Identify which cell holds the provided text, then report its (x, y) central coordinate. 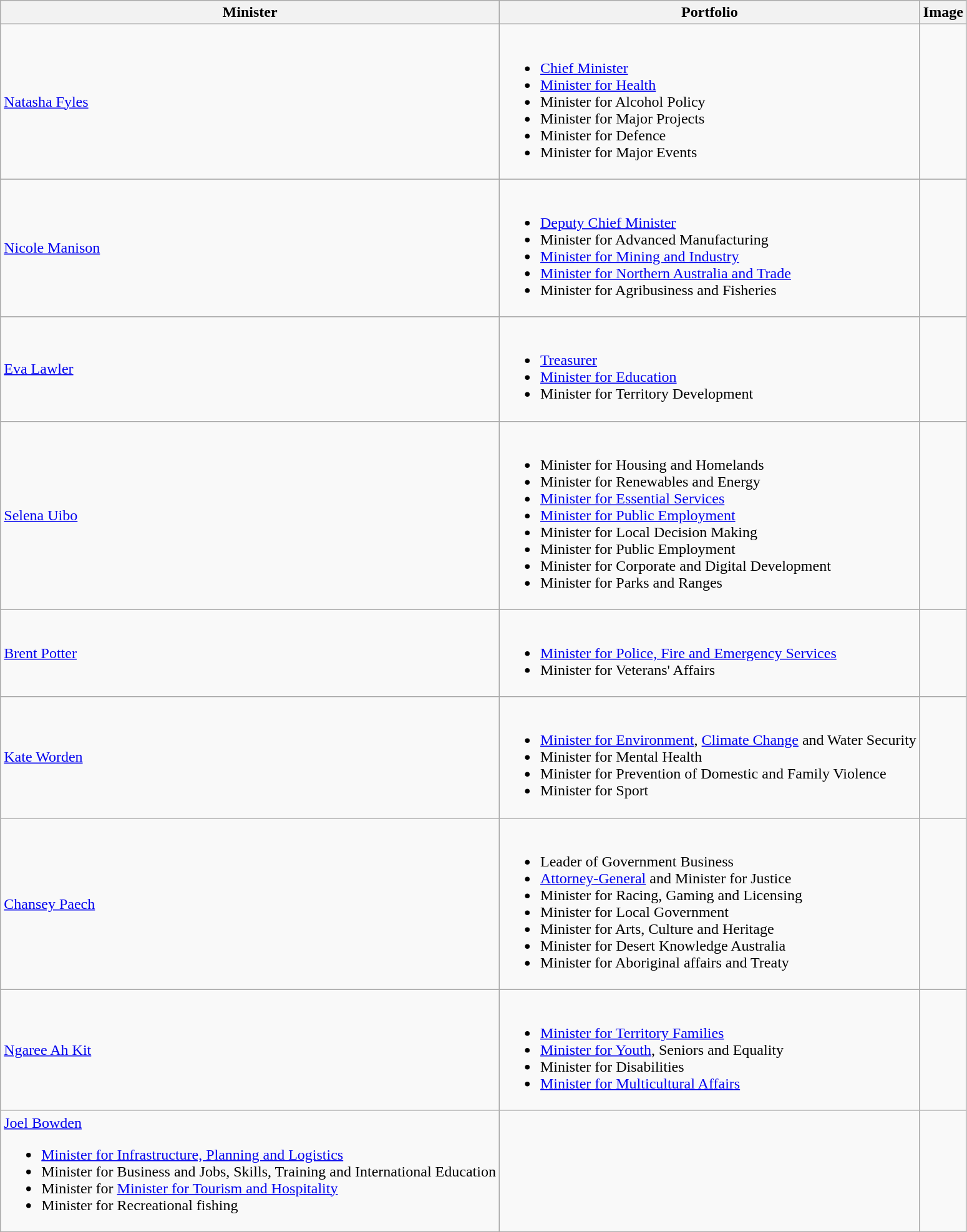
Minister for Police, Fire and Emergency ServicesMinister for Veterans' Affairs (709, 653)
Natasha Fyles (250, 102)
TreasurerMinister for EducationMinister for Territory Development (709, 369)
Kate Worden (250, 757)
Brent Potter (250, 653)
Chief MinisterMinister for HealthMinister for Alcohol PolicyMinister for Major ProjectsMinister for DefenceMinister for Major Events (709, 102)
Chansey Paech (250, 903)
Image (943, 12)
Portfolio (709, 12)
Minister for Territory FamiliesMinister for Youth, Seniors and EqualityMinister for DisabilitiesMinister for Multicultural Affairs (709, 1050)
Nicole Manison (250, 248)
Minister (250, 12)
Selena Uibo (250, 515)
Ngaree Ah Kit (250, 1050)
Eva Lawler (250, 369)
